Return [x, y] of the center of cell containing provided text 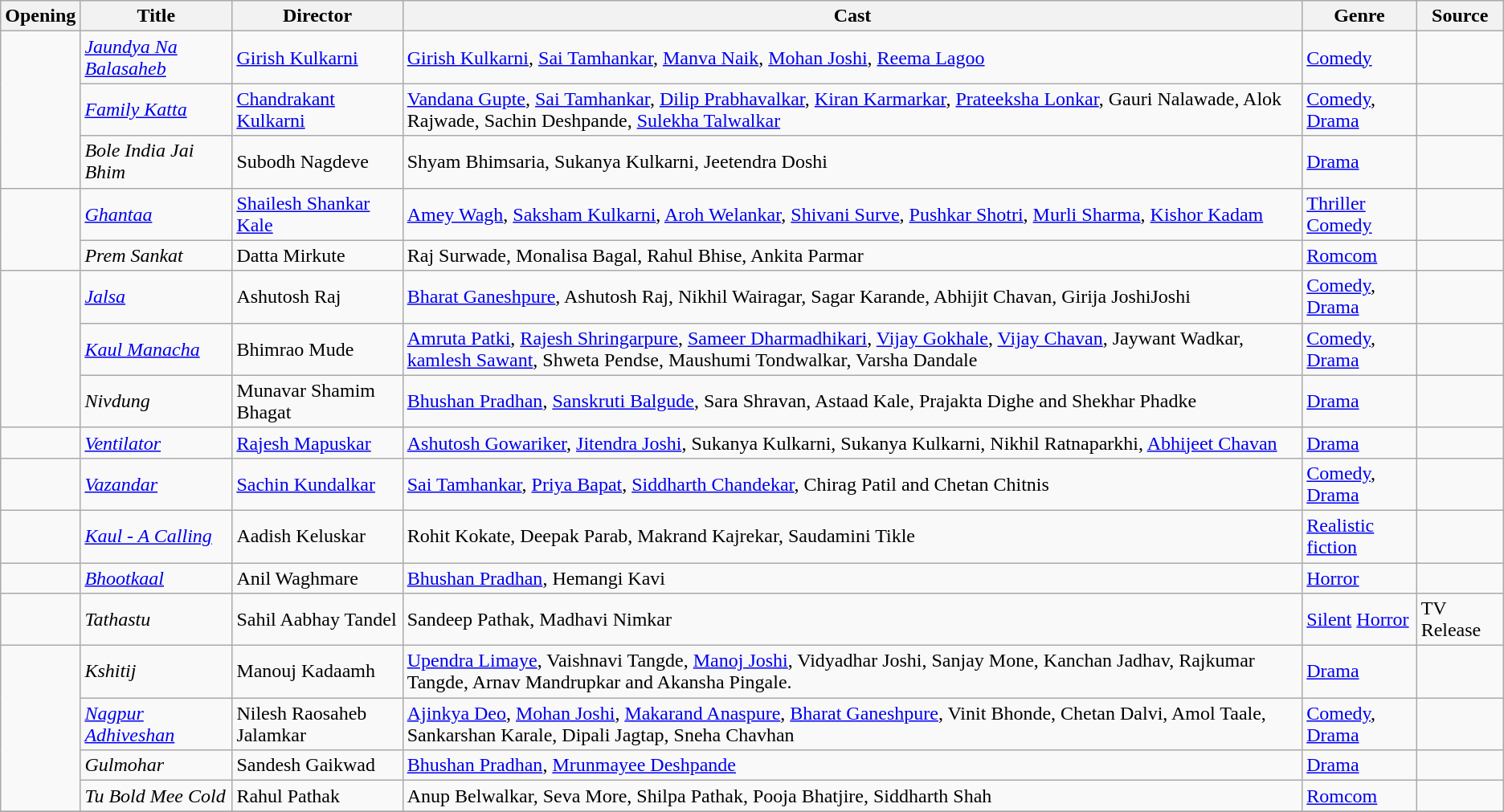
Bharat Ganeshpure, Ashutosh Raj, Nikhil Wairagar, Sagar Karande, Abhijit Chavan, Girija JoshiJoshi [852, 297]
Subodh Nagdeve [317, 162]
Sahil Aabhay Tandel [317, 620]
Bhootkaal [156, 577]
Upendra Limaye, Vaishnavi Tangde, Manoj Joshi, Vidyadhar Joshi, Sanjay Mone, Kanchan Jadhav, Rajkumar Tangde, Arnav Mandrupkar and Akansha Pingale. [852, 671]
Bhushan Pradhan, Hemangi Kavi [852, 577]
Manouj Kadaamh [317, 671]
Anup Belwalkar, Seva More, Shilpa Pathak, Pooja Bhatjire, Siddharth Shah [852, 796]
Cast [852, 16]
Sachin Kundalkar [317, 484]
Source [1460, 16]
Genre [1359, 16]
Horror [1359, 577]
Anil Waghmare [317, 577]
Nagpur Adhiveshan [156, 724]
Tu Bold Mee Cold [156, 796]
Girish Kulkarni [317, 58]
Prem Sankat [156, 255]
Jaundya Na Balasaheb [156, 58]
Rajesh Mapuskar [317, 443]
Shailesh Shankar Kale [317, 214]
Ashutosh Gowariker, Jitendra Joshi, Sukanya Kulkarni, Sukanya Kulkarni, Nikhil Ratnaparkhi, Abhijeet Chavan [852, 443]
Comedy [1359, 58]
TV Release [1460, 620]
Kaul - A Calling [156, 537]
Tathastu [156, 620]
Ghantaa [156, 214]
Silent Horror [1359, 620]
Rohit Kokate, Deepak Parab, Makrand Kajrekar, Saudamini Tikle [852, 537]
Family Katta [156, 109]
Kshitij [156, 671]
Opening [40, 16]
Aadish Keluskar [317, 537]
Raj Surwade, Monalisa Bagal, Rahul Bhise, Ankita Parmar [852, 255]
Bhimrao Mude [317, 349]
Vazandar [156, 484]
Datta Mirkute [317, 255]
Director [317, 16]
Girish Kulkarni, Sai Tamhankar, Manva Naik, Mohan Joshi, Reema Lagoo [852, 58]
Gulmohar [156, 765]
Sandesh Gaikwad [317, 765]
Realistic fiction [1359, 537]
Title [156, 16]
Chandrakant Kulkarni [317, 109]
Ashutosh Raj [317, 297]
Thriller Comedy [1359, 214]
Amey Wagh, Saksham Kulkarni, Aroh Welankar, Shivani Surve, Pushkar Shotri, Murli Sharma, Kishor Kadam [852, 214]
Bole India Jai Bhim [156, 162]
Sandeep Pathak, Madhavi Nimkar [852, 620]
Jalsa [156, 297]
Rahul Pathak [317, 796]
Shyam Bhimsaria, Sukanya Kulkarni, Jeetendra Doshi [852, 162]
Bhushan Pradhan, Sanskruti Balgude, Sara Shravan, Astaad Kale, Prajakta Dighe and Shekhar Phadke [852, 402]
Ventilator [156, 443]
Kaul Manacha [156, 349]
Nilesh Raosaheb Jalamkar [317, 724]
Bhushan Pradhan, Mrunmayee Deshpande [852, 765]
Munavar Shamim Bhagat [317, 402]
Nivdung [156, 402]
Sai Tamhankar, Priya Bapat, Siddharth Chandekar, Chirag Patil and Chetan Chitnis [852, 484]
